Locate the cell with the specified text and output its (X, Y) center coordinate. 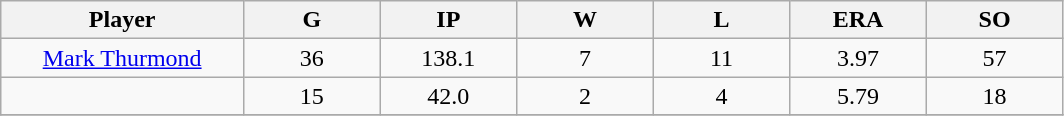
4 (722, 96)
SO (994, 20)
Player (122, 20)
Mark Thurmond (122, 58)
42.0 (448, 96)
11 (722, 58)
G (312, 20)
36 (312, 58)
138.1 (448, 58)
57 (994, 58)
3.97 (858, 58)
5.79 (858, 96)
IP (448, 20)
15 (312, 96)
7 (586, 58)
L (722, 20)
18 (994, 96)
ERA (858, 20)
2 (586, 96)
W (586, 20)
